Return the [x, y] coordinate for the center point of the cell that contains the specified text.  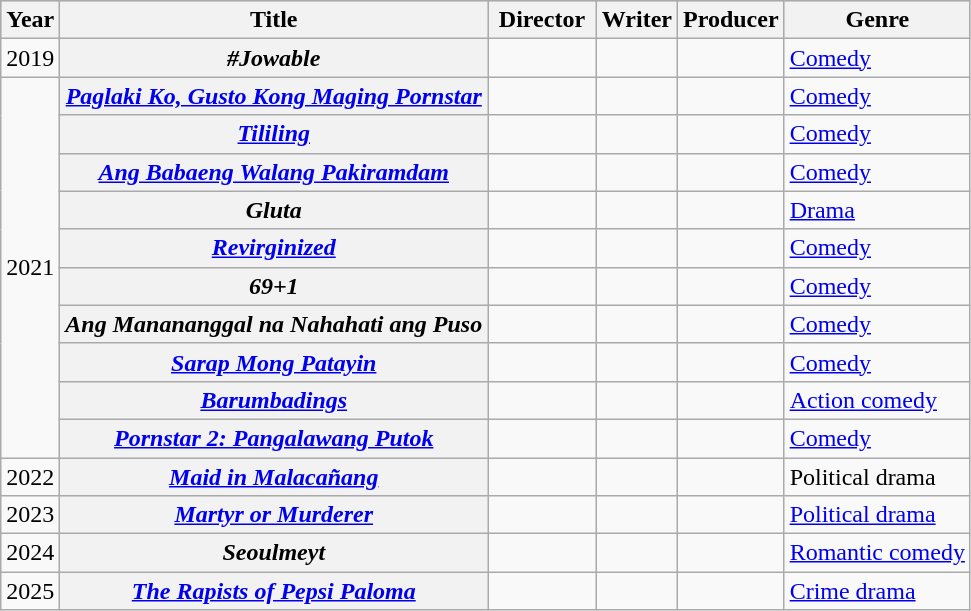
The Rapists of Pepsi Paloma [274, 591]
69+1 [274, 286]
Genre [877, 20]
Director [542, 20]
2023 [30, 515]
Drama [877, 210]
Crime drama [877, 591]
Paglaki Ko, Gusto Kong Maging Pornstar [274, 96]
Martyr or Murderer [274, 515]
2022 [30, 477]
Writer [636, 20]
2024 [30, 553]
2019 [30, 58]
Revirginized [274, 248]
2025 [30, 591]
Action comedy [877, 400]
Sarap Mong Patayin [274, 362]
Barumbadings [274, 400]
Gluta [274, 210]
Title [274, 20]
Romantic comedy [877, 553]
Pornstar 2: Pangalawang Putok [274, 438]
#Jowable [274, 58]
Ang Manananggal na Nahahati ang Puso [274, 324]
Seoulmeyt [274, 553]
Maid in Malacañang [274, 477]
Tililing [274, 134]
2021 [30, 268]
Producer [732, 20]
Year [30, 20]
Ang Babaeng Walang Pakiramdam [274, 172]
